Return (x, y) of the center of cell containing provided text 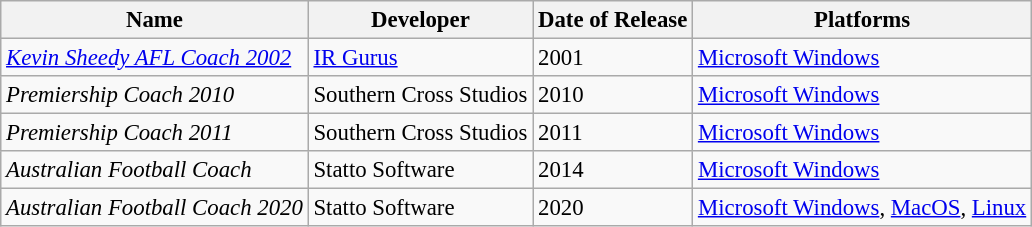
2020 (613, 208)
Premiership Coach 2011 (154, 133)
Date of Release (613, 20)
IR Gurus (420, 58)
2001 (613, 58)
Kevin Sheedy AFL Coach 2002 (154, 58)
2011 (613, 133)
2010 (613, 95)
Premiership Coach 2010 (154, 95)
Australian Football Coach (154, 170)
Microsoft Windows, MacOS, Linux (862, 208)
2014 (613, 170)
Developer (420, 20)
Name (154, 20)
Platforms (862, 20)
Australian Football Coach 2020 (154, 208)
